Return (X, Y) of the center of cell containing provided text 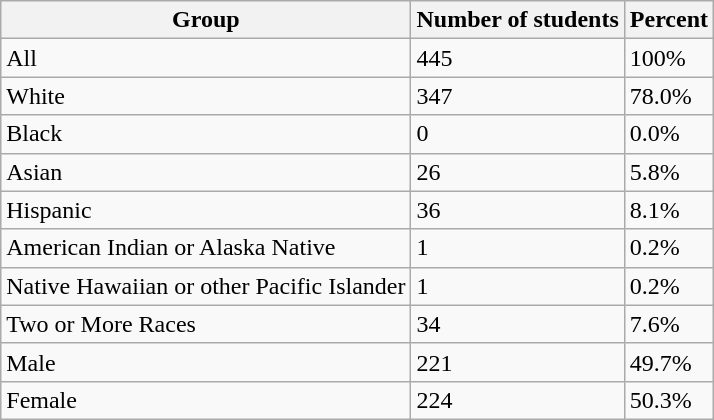
Percent (668, 20)
Two or More Races (206, 324)
Female (206, 400)
American Indian or Alaska Native (206, 248)
All (206, 58)
100% (668, 58)
78.0% (668, 96)
50.3% (668, 400)
36 (518, 210)
26 (518, 172)
49.7% (668, 362)
White (206, 96)
0.0% (668, 134)
Male (206, 362)
445 (518, 58)
Number of students (518, 20)
347 (518, 96)
Asian (206, 172)
Black (206, 134)
221 (518, 362)
Group (206, 20)
7.6% (668, 324)
8.1% (668, 210)
Hispanic (206, 210)
5.8% (668, 172)
34 (518, 324)
Native Hawaiian or other Pacific Islander (206, 286)
0 (518, 134)
224 (518, 400)
